Pinpoint the cell where the given text exists, returning its [x, y] midpoint coordinate. 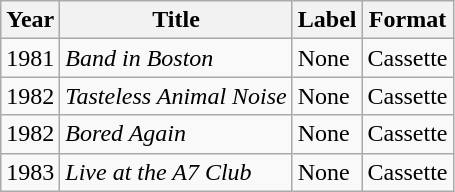
1981 [30, 58]
Format [408, 20]
Tasteless Animal Noise [176, 96]
Live at the A7 Club [176, 172]
Band in Boston [176, 58]
Bored Again [176, 134]
Year [30, 20]
Title [176, 20]
Label [327, 20]
1983 [30, 172]
